Detect which cell encompasses the target text, then output its (X, Y) center coordinate. 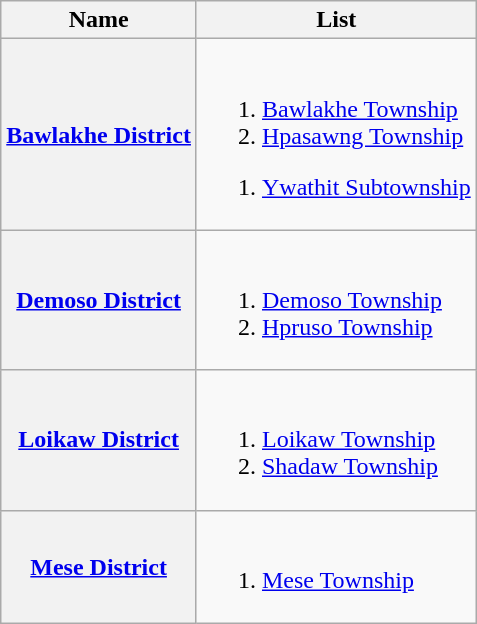
Loikaw TownshipShadaw Township (336, 440)
Demoso District (99, 300)
Loikaw District (99, 440)
Mese Township (336, 566)
Name (99, 20)
List (336, 20)
Bawlakhe District (99, 134)
Mese District (99, 566)
Bawlakhe TownshipHpasawng TownshipYwathit Subtownship (336, 134)
Demoso TownshipHpruso Township (336, 300)
